Identify which cell holds the provided text, then report its [x, y] central coordinate. 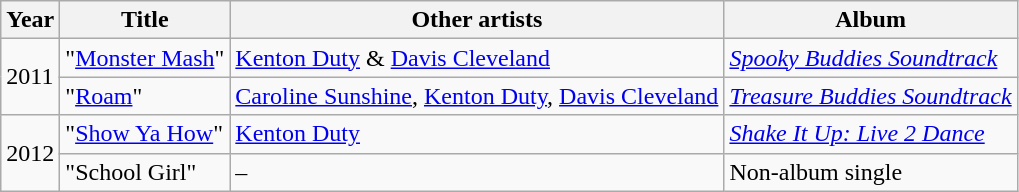
Shake It Up: Live 2 Dance [870, 134]
Spooky Buddies Soundtrack [870, 58]
2011 [30, 77]
2012 [30, 153]
Other artists [477, 20]
Kenton Duty [477, 134]
Year [30, 20]
"School Girl" [145, 172]
"Monster Mash" [145, 58]
Kenton Duty & Davis Cleveland [477, 58]
"Roam" [145, 96]
Album [870, 20]
– [477, 172]
Caroline Sunshine, Kenton Duty, Davis Cleveland [477, 96]
Title [145, 20]
Non-album single [870, 172]
"Show Ya How" [145, 134]
Treasure Buddies Soundtrack [870, 96]
